Find where the given text appears and provide that cell's center as (x, y) coordinate. 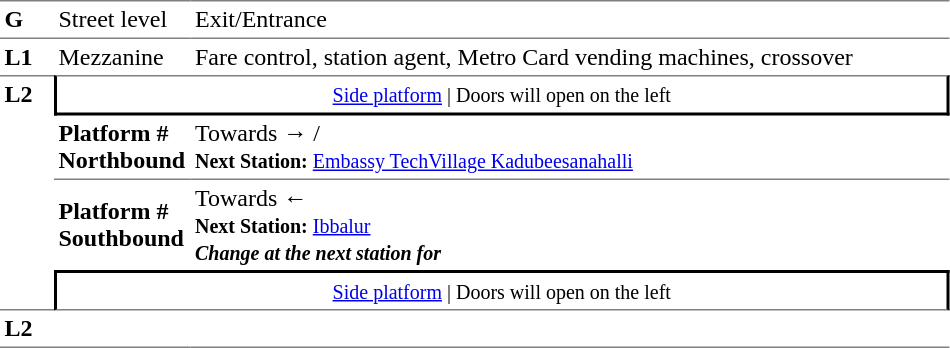
Towards → / Next Station: Embassy TechVillage Kadubeesanahalli (570, 148)
L1 (27, 57)
Fare control, station agent, Metro Card vending machines, crossover (570, 57)
Platform #Northbound (122, 148)
Platform #Southbound (122, 225)
Street level (122, 20)
G (27, 20)
Mezzanine (122, 57)
Towards ← Next Station: IbbalurChange at the next station for (570, 225)
Exit/Entrance (570, 20)
